Return [X, Y] of the center of cell containing provided text 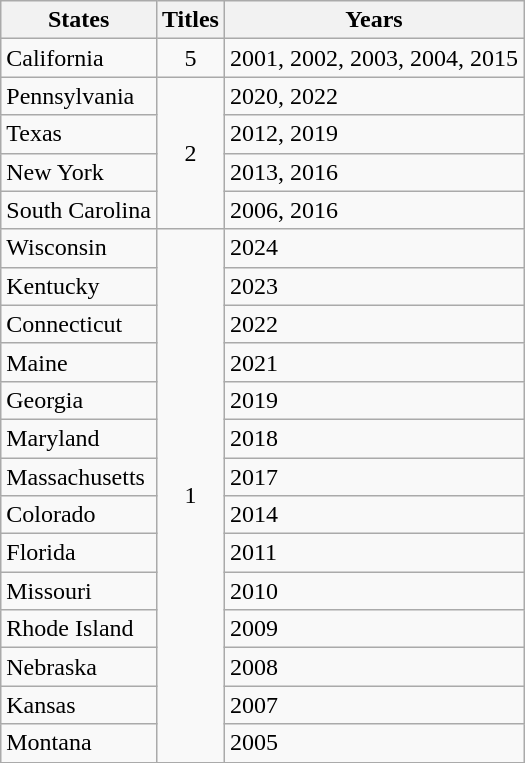
Pennsylvania [79, 96]
New York [79, 172]
2012, 2019 [374, 134]
Texas [79, 134]
2017 [374, 477]
Colorado [79, 515]
Maryland [79, 438]
South Carolina [79, 210]
2014 [374, 515]
States [79, 20]
Nebraska [79, 667]
2022 [374, 324]
2001, 2002, 2003, 2004, 2015 [374, 58]
2013, 2016 [374, 172]
2 [190, 153]
2024 [374, 248]
2006, 2016 [374, 210]
5 [190, 58]
2008 [374, 667]
2011 [374, 553]
1 [190, 496]
Georgia [79, 400]
Montana [79, 743]
Connecticut [79, 324]
California [79, 58]
Years [374, 20]
2010 [374, 591]
2005 [374, 743]
2009 [374, 629]
2018 [374, 438]
Massachusetts [79, 477]
Maine [79, 362]
2019 [374, 400]
Florida [79, 553]
2020, 2022 [374, 96]
Titles [190, 20]
2021 [374, 362]
Wisconsin [79, 248]
Missouri [79, 591]
Kansas [79, 705]
2007 [374, 705]
Kentucky [79, 286]
2023 [374, 286]
Rhode Island [79, 629]
